Detect which cell encompasses the target text, then output its [X, Y] center coordinate. 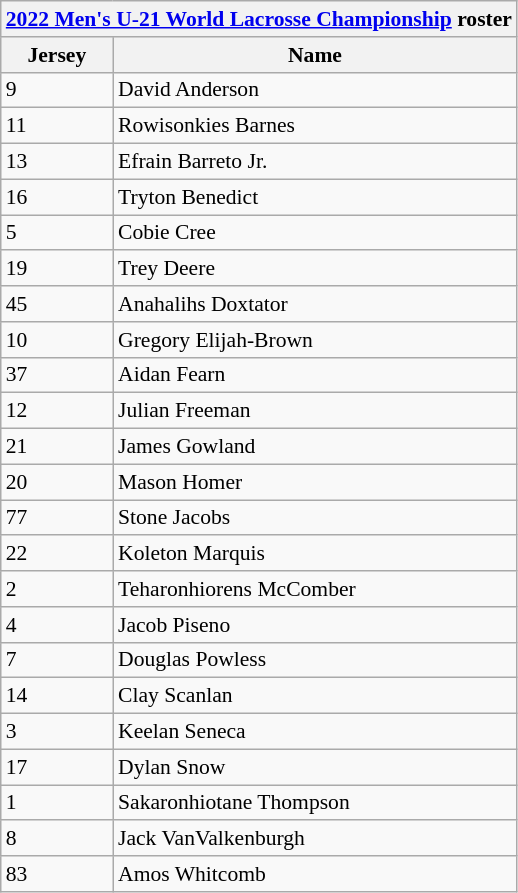
7 [57, 660]
Clay Scanlan [315, 696]
3 [57, 732]
Rowisonkies Barnes [315, 126]
Dylan Snow [315, 767]
45 [57, 304]
37 [57, 375]
Tryton Benedict [315, 197]
Cobie Cree [315, 233]
20 [57, 482]
8 [57, 839]
Trey Deere [315, 269]
Efrain Barreto Jr. [315, 162]
13 [57, 162]
10 [57, 340]
16 [57, 197]
Anahalihs Doxtator [315, 304]
Jersey [57, 55]
1 [57, 803]
Keelan Seneca [315, 732]
David Anderson [315, 90]
Gregory Elijah-Brown [315, 340]
Jacob Piseno [315, 625]
Stone Jacobs [315, 518]
Name [315, 55]
11 [57, 126]
Sakaronhiotane Thompson [315, 803]
22 [57, 554]
Julian Freeman [315, 411]
Aidan Fearn [315, 375]
83 [57, 874]
12 [57, 411]
19 [57, 269]
Teharonhiorens McComber [315, 589]
James Gowland [315, 447]
14 [57, 696]
2022 Men's U-21 World Lacrosse Championship roster [259, 19]
2 [57, 589]
9 [57, 90]
Jack VanValkenburgh [315, 839]
Douglas Powless [315, 660]
Koleton Marquis [315, 554]
4 [57, 625]
Amos Whitcomb [315, 874]
17 [57, 767]
77 [57, 518]
21 [57, 447]
Mason Homer [315, 482]
5 [57, 233]
